Return the (X, Y) coordinate for the center point of the cell that contains the specified text.  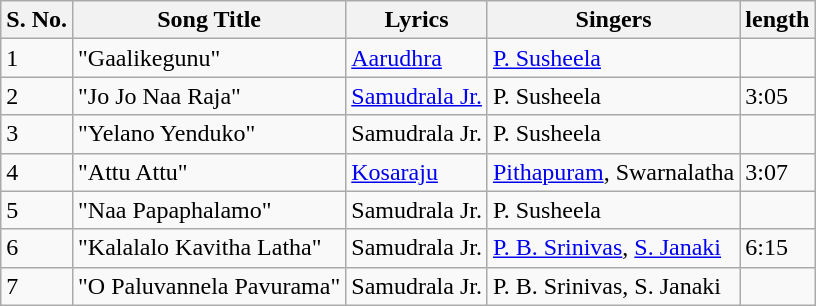
"Gaalikegunu" (208, 58)
"O Paluvannela Pavurama" (208, 286)
"Attu Attu" (208, 172)
Lyrics (417, 20)
2 (37, 96)
3:05 (778, 96)
7 (37, 286)
5 (37, 210)
S. No. (37, 20)
3:07 (778, 172)
length (778, 20)
4 (37, 172)
"Yelano Yenduko" (208, 134)
"Kalalalo Kavitha Latha" (208, 248)
"Naa Papaphalamo" (208, 210)
3 (37, 134)
"Jo Jo Naa Raja" (208, 96)
Singers (613, 20)
Kosaraju (417, 172)
6:15 (778, 248)
Pithapuram, Swarnalatha (613, 172)
Song Title (208, 20)
Aarudhra (417, 58)
6 (37, 248)
1 (37, 58)
